Determine the [X, Y] coordinate at the center of the cell enclosing the given text.  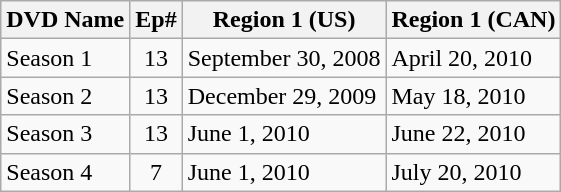
Season 3 [66, 134]
Season 2 [66, 96]
Region 1 (CAN) [474, 20]
September 30, 2008 [284, 58]
May 18, 2010 [474, 96]
December 29, 2009 [284, 96]
Season 4 [66, 172]
June 22, 2010 [474, 134]
July 20, 2010 [474, 172]
7 [156, 172]
Ep# [156, 20]
DVD Name [66, 20]
April 20, 2010 [474, 58]
Season 1 [66, 58]
Region 1 (US) [284, 20]
